Locate the cell with the specified text and output its (x, y) center coordinate. 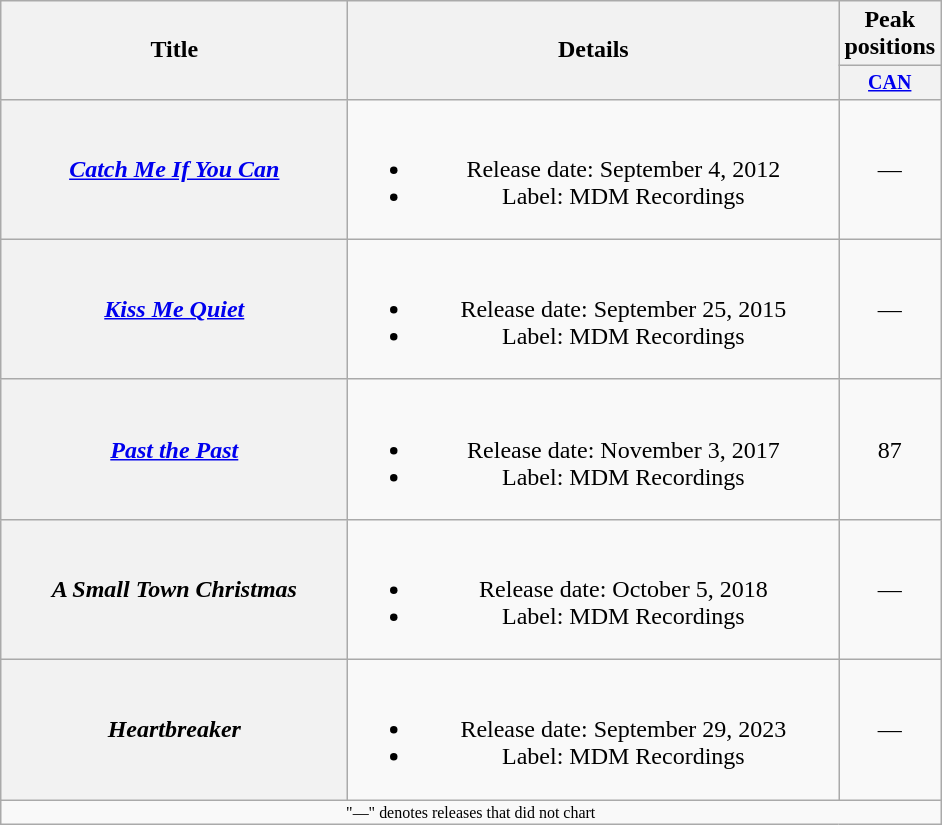
Details (594, 50)
Release date: September 29, 2023Label: MDM Recordings (594, 730)
Release date: November 3, 2017Label: MDM Recordings (594, 449)
A Small Town Christmas (174, 589)
Peakpositions (890, 34)
Title (174, 50)
CAN (890, 82)
Past the Past (174, 449)
Catch Me If You Can (174, 169)
Kiss Me Quiet (174, 309)
Release date: September 25, 2015Label: MDM Recordings (594, 309)
87 (890, 449)
Release date: October 5, 2018Label: MDM Recordings (594, 589)
Heartbreaker (174, 730)
"—" denotes releases that did not chart (471, 812)
Release date: September 4, 2012Label: MDM Recordings (594, 169)
